Output the (X, Y) coordinate of the center of the cell containing the given text.  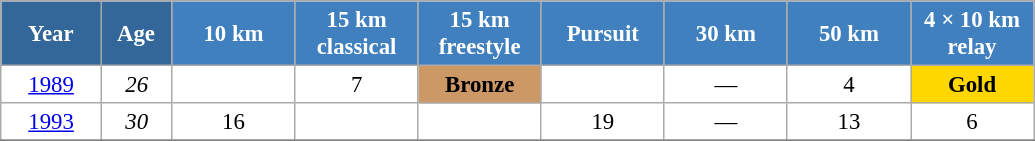
15 km classical (356, 34)
26 (136, 85)
30 (136, 122)
Year (52, 34)
4 × 10 km relay (972, 34)
50 km (848, 34)
Age (136, 34)
6 (972, 122)
10 km (234, 34)
1989 (52, 85)
19 (602, 122)
Bronze (480, 85)
13 (848, 122)
Pursuit (602, 34)
7 (356, 85)
1993 (52, 122)
30 km (726, 34)
4 (848, 85)
15 km freestyle (480, 34)
16 (234, 122)
Gold (972, 85)
